Detect which cell encompasses the target text, then output its [X, Y] center coordinate. 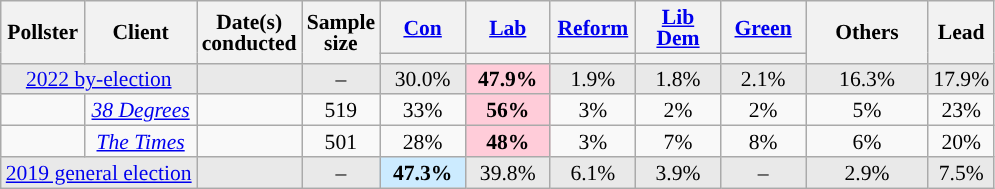
2.9% [868, 172]
Lab [508, 27]
3.9% [678, 172]
17.9% [961, 78]
Client [141, 32]
8% [764, 142]
6% [868, 142]
Reform [592, 27]
Pollster [43, 32]
16.3% [868, 78]
39.8% [508, 172]
48% [508, 142]
56% [508, 110]
The Times [141, 142]
Green [764, 27]
33% [422, 110]
Lead [961, 32]
6.1% [592, 172]
7% [678, 142]
7.5% [961, 172]
501 [341, 142]
Date(s)conducted [250, 32]
519 [341, 110]
1.8% [678, 78]
Con [422, 27]
2.1% [764, 78]
47.3% [422, 172]
23% [961, 110]
38 Degrees [141, 110]
47.9% [508, 78]
28% [422, 142]
Samplesize [341, 32]
20% [961, 142]
30.0% [422, 78]
Lib Dem [678, 27]
2022 by-election [99, 78]
1.9% [592, 78]
5% [868, 110]
2019 general election [99, 172]
Others [868, 32]
